Determine the [X, Y] coordinate at the center of the cell enclosing the given text.  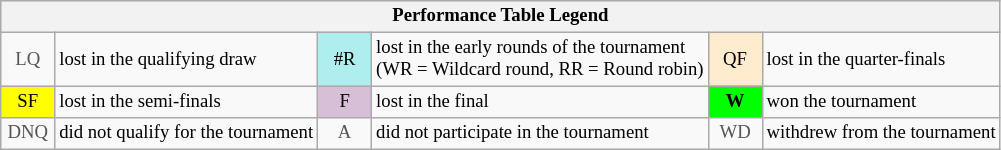
QF [735, 60]
lost in the semi-finals [186, 102]
won the tournament [881, 102]
F [345, 102]
#R [345, 60]
lost in the qualifying draw [186, 60]
LQ [28, 60]
lost in the final [540, 102]
did not qualify for the tournament [186, 134]
lost in the quarter-finals [881, 60]
W [735, 102]
withdrew from the tournament [881, 134]
DNQ [28, 134]
A [345, 134]
WD [735, 134]
lost in the early rounds of the tournament(WR = Wildcard round, RR = Round robin) [540, 60]
did not participate in the tournament [540, 134]
Performance Table Legend [500, 16]
SF [28, 102]
